Identify which cell holds the provided text, then report its (X, Y) central coordinate. 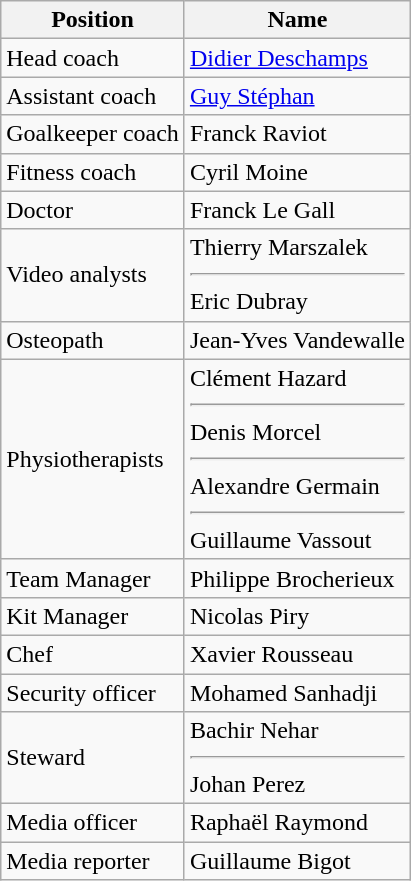
Xavier Rousseau (297, 654)
Video analysts (93, 275)
Name (297, 20)
Steward (93, 758)
Raphaël Raymond (297, 823)
Media officer (93, 823)
Didier Deschamps (297, 58)
Mohamed Sanhadji (297, 693)
Cyril Moine (297, 172)
Franck Raviot (297, 134)
Osteopath (93, 340)
Physiotherapists (93, 459)
Franck Le Gall (297, 210)
Doctor (93, 210)
Position (93, 20)
Security officer (93, 693)
Chef (93, 654)
Goalkeeper coach (93, 134)
Guillaume Bigot (297, 861)
Bachir Nehar Johan Perez (297, 758)
Head coach (93, 58)
Assistant coach (93, 96)
Guy Stéphan (297, 96)
Fitness coach (93, 172)
Philippe Brocherieux (297, 578)
Media reporter (93, 861)
Thierry Marszalek Eric Dubray (297, 275)
Clément Hazard Denis Morcel Alexandre Germain Guillaume Vassout (297, 459)
Team Manager (93, 578)
Jean-Yves Vandewalle (297, 340)
Kit Manager (93, 616)
Nicolas Piry (297, 616)
